Pinpoint the cell where the given text exists, returning its [X, Y] midpoint coordinate. 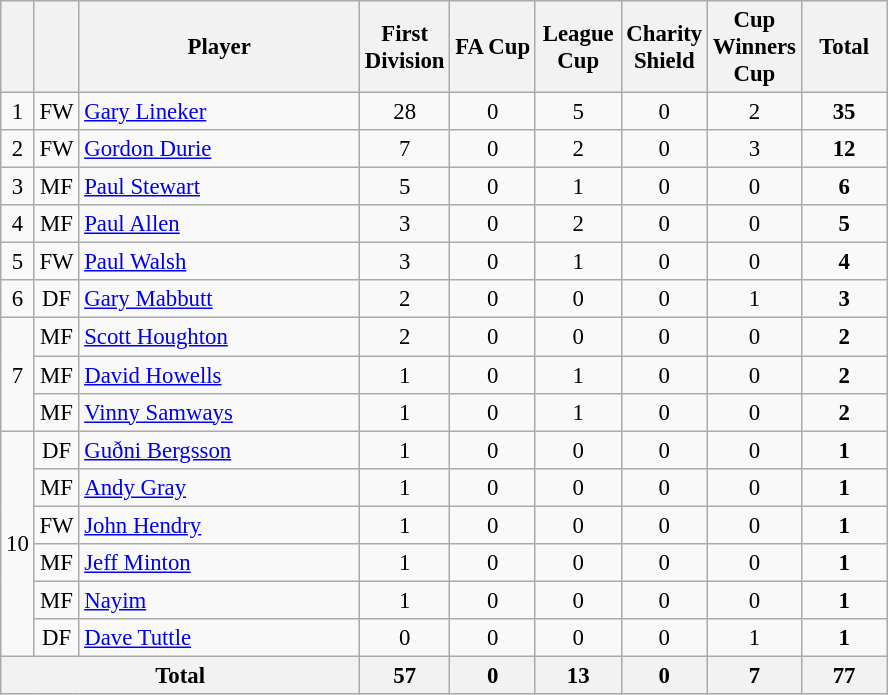
Andy Gray [220, 487]
77 [844, 675]
Guðni Bergsson [220, 450]
Jeff Minton [220, 563]
Paul Stewart [220, 187]
28 [404, 112]
12 [844, 149]
Paul Walsh [220, 262]
10 [18, 544]
Player [220, 47]
David Howells [220, 375]
Charity Shield [664, 47]
Dave Tuttle [220, 638]
Paul Allen [220, 224]
Cup Winners Cup [755, 47]
13 [578, 675]
Nayim [220, 600]
League Cup [578, 47]
FA Cup [493, 47]
Gordon Durie [220, 149]
57 [404, 675]
Gary Lineker [220, 112]
First Division [404, 47]
Gary Mabbutt [220, 299]
Scott Houghton [220, 337]
35 [844, 112]
Vinny Samways [220, 412]
John Hendry [220, 525]
